Find where the given text appears and provide that cell's center as [x, y] coordinate. 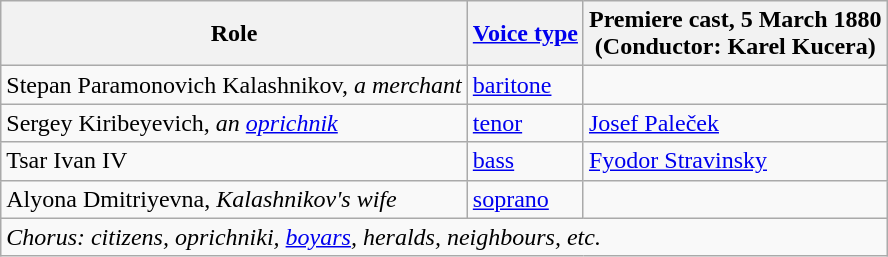
bass [525, 161]
Chorus: citizens, oprichniki, boyars, heralds, neighbours, etc. [444, 237]
tenor [525, 123]
Voice type [525, 34]
Premiere cast, 5 March 1880(Conductor: Karel Kucera) [735, 34]
Role [234, 34]
Sergey Kiribeyevich, an oprichnik [234, 123]
Tsar Ivan IV [234, 161]
Stepan Paramonovich Kalashnikov, a merchant [234, 85]
soprano [525, 199]
Fyodor Stravinsky [735, 161]
Alyona Dmitriyevna, Kalashnikov's wife [234, 199]
Josef Paleček [735, 123]
baritone [525, 85]
